Find where the given text appears and provide that cell's center as [X, Y] coordinate. 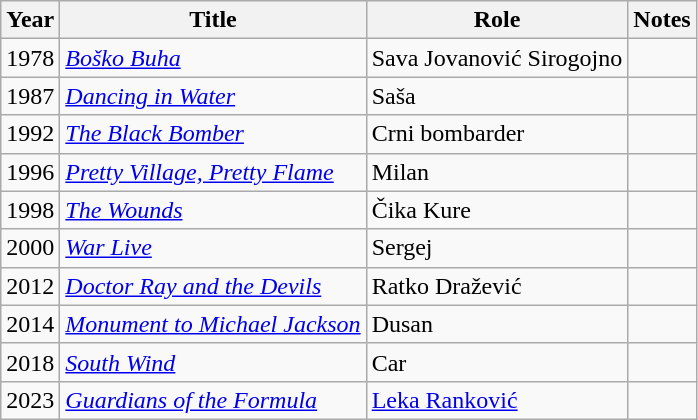
Milan [497, 172]
Sergej [497, 248]
2023 [30, 400]
Pretty Village, Pretty Flame [213, 172]
1996 [30, 172]
Ratko Dražević [497, 286]
Role [497, 20]
Čika Kure [497, 210]
Crni bombarder [497, 134]
Saša [497, 96]
Doctor Ray and the Devils [213, 286]
Leka Ranković [497, 400]
2014 [30, 324]
Dusan [497, 324]
1998 [30, 210]
Year [30, 20]
Dancing in Water [213, 96]
Monument to Michael Jackson [213, 324]
Notes [662, 20]
Sava Jovanović Sirogojno [497, 58]
Car [497, 362]
The Wounds [213, 210]
Boško Buha [213, 58]
2012 [30, 286]
War Live [213, 248]
The Black Bomber [213, 134]
2000 [30, 248]
Guardians of the Formula [213, 400]
1987 [30, 96]
South Wind [213, 362]
2018 [30, 362]
1992 [30, 134]
Title [213, 20]
1978 [30, 58]
